Extract the [X, Y] coordinate from the center of the cell holding the provided text.  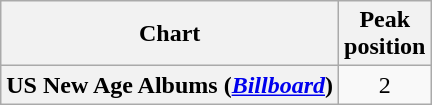
Chart [170, 34]
US New Age Albums (Billboard) [170, 85]
2 [385, 85]
Peakposition [385, 34]
